Find where the given text appears and provide that cell's center as (X, Y) coordinate. 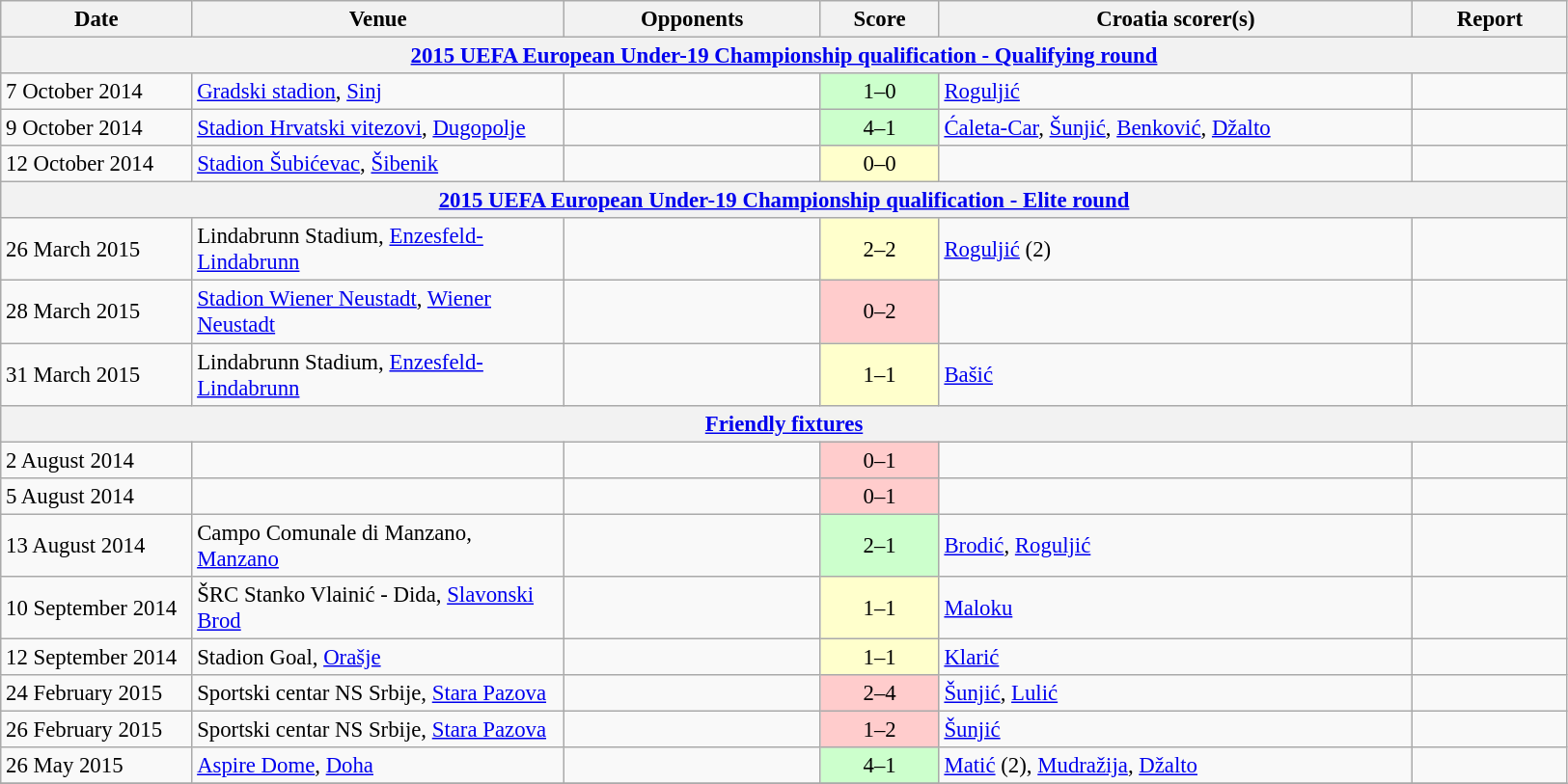
Stadion Šubićevac, Šibenik (378, 164)
Roguljić (2) (1175, 249)
0–0 (880, 164)
Campo Comunale di Manzano, Manzano (378, 546)
0–2 (880, 312)
Ćaleta-Car, Šunjić, Benković, Džalto (1175, 128)
26 February 2015 (96, 729)
Aspire Dome, Doha (378, 766)
28 March 2015 (96, 312)
Matić (2), Mudražija, Džalto (1175, 766)
Venue (378, 19)
Brodić, Roguljić (1175, 546)
5 August 2014 (96, 496)
9 October 2014 (96, 128)
Stadion Hrvatski vitezovi, Dugopolje (378, 128)
Gradski stadion, Sinj (378, 92)
26 May 2015 (96, 766)
Score (880, 19)
2015 UEFA European Under-19 Championship qualification - Elite round (784, 201)
24 February 2015 (96, 693)
Šunjić, Lulić (1175, 693)
Opponents (692, 19)
12 October 2014 (96, 164)
Friendly fixtures (784, 423)
13 August 2014 (96, 546)
Klarić (1175, 657)
31 March 2015 (96, 374)
12 September 2014 (96, 657)
2–2 (880, 249)
1–2 (880, 729)
10 September 2014 (96, 608)
Croatia scorer(s) (1175, 19)
Maloku (1175, 608)
2015 UEFA European Under-19 Championship qualification - Qualifying round (784, 56)
Stadion Wiener Neustadt, Wiener Neustadt (378, 312)
7 October 2014 (96, 92)
1–0 (880, 92)
2 August 2014 (96, 460)
Stadion Goal, Orašje (378, 657)
2–1 (880, 546)
Report (1490, 19)
ŠRC Stanko Vlainić - Dida, Slavonski Brod (378, 608)
Bašić (1175, 374)
Date (96, 19)
Roguljić (1175, 92)
Šunjić (1175, 729)
2–4 (880, 693)
26 March 2015 (96, 249)
